Extract the [x, y] coordinate from the center of the cell holding the provided text.  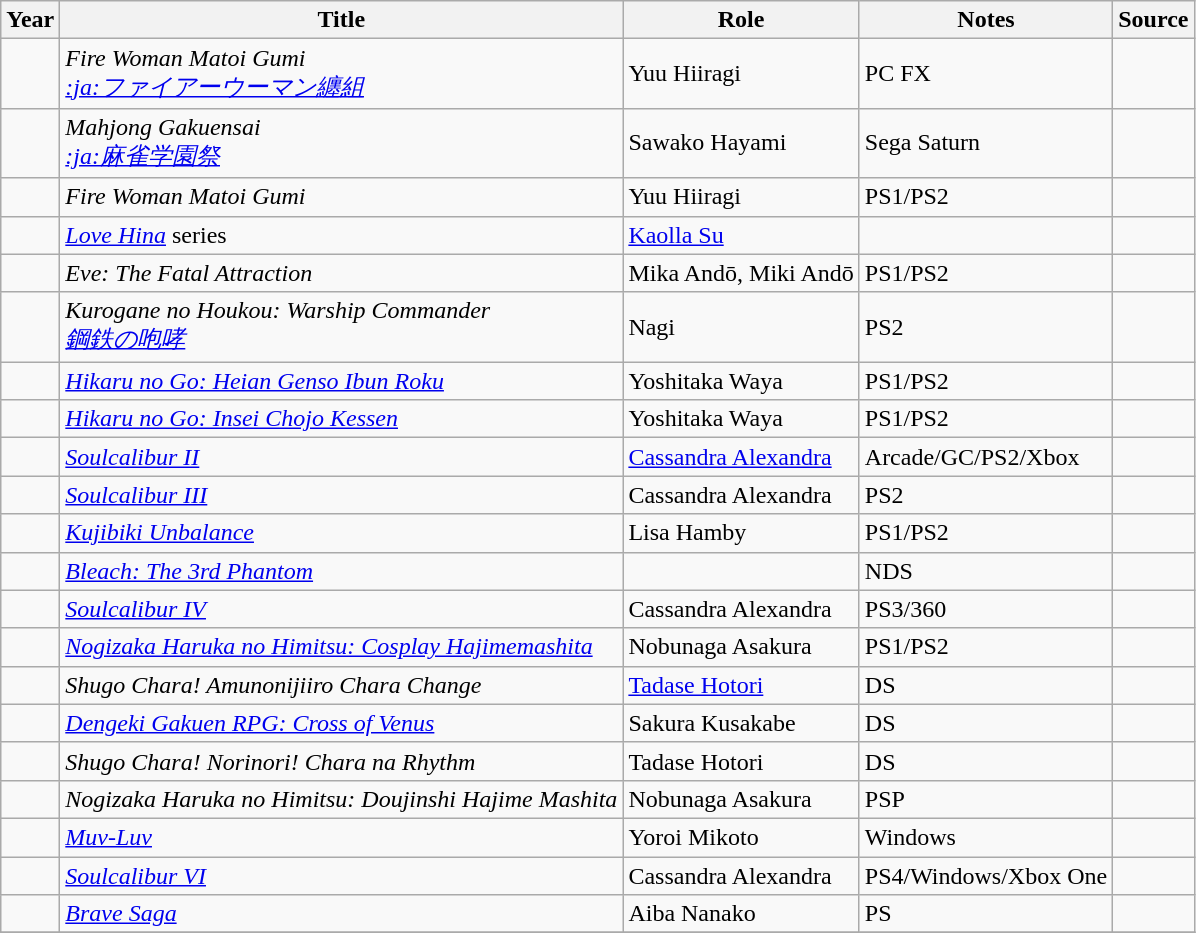
Soulcalibur II [342, 457]
PC FX [986, 74]
Kujibiki Unbalance [342, 533]
Shugo Chara! Norinori! Chara na Rhythm [342, 761]
Soulcalibur IV [342, 609]
Title [342, 20]
Windows [986, 837]
Hikaru no Go: Insei Chojo Kessen [342, 419]
Source [1154, 20]
Bleach: The 3rd Phantom [342, 571]
Fire Woman Matoi Gumi:ja:ファイアーウーマン纏組 [342, 74]
Dengeki Gakuen RPG: Cross of Venus [342, 723]
Kurogane no Houkou: Warship Commander鋼鉄の咆哮 [342, 327]
Aiba Nanako [741, 914]
PS4/Windows/Xbox One [986, 875]
Hikaru no Go: Heian Genso Ibun Roku [342, 381]
Role [741, 20]
Eve: The Fatal Attraction [342, 273]
PSP [986, 799]
Year [30, 20]
Nogizaka Haruka no Himitsu: Doujinshi Hajime Mashita [342, 799]
Muv-Luv [342, 837]
Brave Saga [342, 914]
Fire Woman Matoi Gumi [342, 197]
PS3/360 [986, 609]
Soulcalibur VI [342, 875]
Mika Andō, Miki Andō [741, 273]
Notes [986, 20]
Kaolla Su [741, 235]
Soulcalibur III [342, 495]
Mahjong Gakuensai:ja:麻雀学園祭 [342, 143]
Yoroi Mikoto [741, 837]
Shugo Chara! Amunonijiiro Chara Change [342, 685]
Lisa Hamby [741, 533]
Love Hina series [342, 235]
Sega Saturn [986, 143]
Arcade/GC/PS2/Xbox [986, 457]
Nogizaka Haruka no Himitsu: Cosplay Hajimemashita [342, 647]
NDS [986, 571]
Sakura Kusakabe [741, 723]
PS [986, 914]
Sawako Hayami [741, 143]
Nagi [741, 327]
